Return [x, y] of the center of cell containing provided text 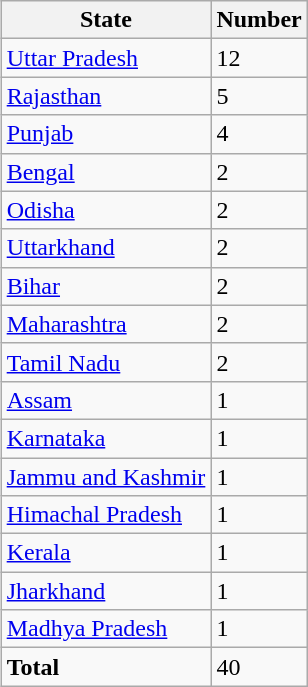
12 [259, 58]
Assam [106, 400]
40 [259, 667]
5 [259, 96]
Kerala [106, 553]
Tamil Nadu [106, 362]
Rajasthan [106, 96]
Odisha [106, 210]
Total [106, 667]
Bihar [106, 286]
State [106, 20]
Punjab [106, 134]
Jharkhand [106, 591]
4 [259, 134]
Bengal [106, 172]
Madhya Pradesh [106, 629]
Uttar Pradesh [106, 58]
Number [259, 20]
Jammu and Kashmir [106, 477]
Himachal Pradesh [106, 515]
Uttarkhand [106, 248]
Maharashtra [106, 324]
Karnataka [106, 438]
